Capture the cell that displays the provided text and extract its (X, Y) central coordinate. 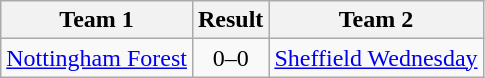
Team 2 (376, 20)
Result (230, 20)
Nottingham Forest (97, 58)
Team 1 (97, 20)
Sheffield Wednesday (376, 58)
0–0 (230, 58)
